Extract the [x, y] coordinate from the center of the cell holding the provided text.  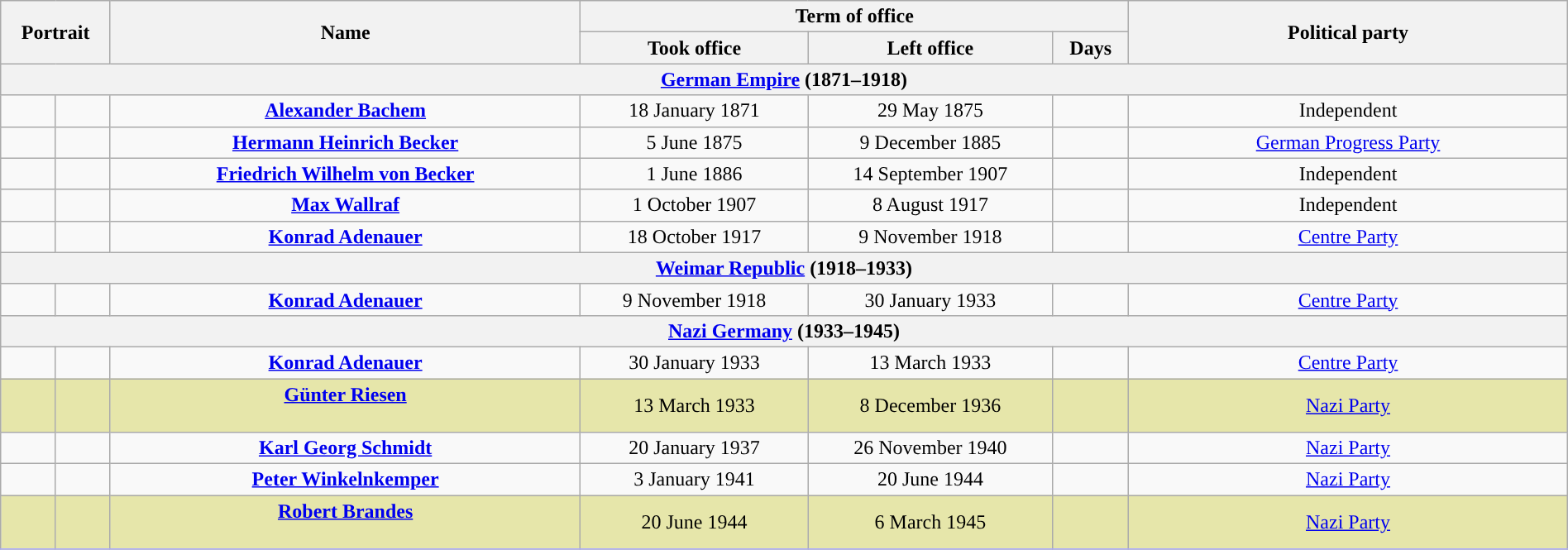
Portrait [56, 32]
3 January 1941 [695, 480]
Alexander Bachem [345, 111]
18 October 1917 [695, 237]
Karl Georg Schmidt [345, 448]
9 December 1885 [930, 142]
German Empire (1871–1918) [784, 79]
German Progress Party [1348, 142]
Nazi Germany (1933–1945) [784, 331]
18 January 1871 [695, 111]
Name [345, 32]
8 August 1917 [930, 205]
1 June 1886 [695, 174]
29 May 1875 [930, 111]
8 December 1936 [930, 405]
6 March 1945 [930, 523]
26 November 1940 [930, 448]
1 October 1907 [695, 205]
Hermann Heinrich Becker [345, 142]
Friedrich Wilhelm von Becker [345, 174]
Took office [695, 48]
Days [1091, 48]
Political party [1348, 32]
Peter Winkelnkemper [345, 480]
Left office [930, 48]
Günter Riesen [345, 405]
Weimar Republic (1918–1933) [784, 268]
Robert Brandes [345, 523]
14 September 1907 [930, 174]
20 January 1937 [695, 448]
Term of office [855, 17]
Max Wallraf [345, 205]
5 June 1875 [695, 142]
